For the text-containing cell, return its midpoint in (x, y) coordinate format. 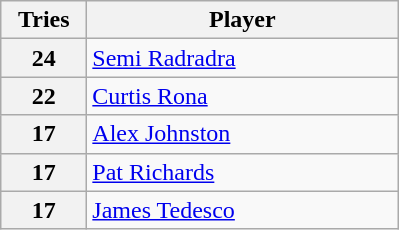
24 (44, 58)
James Tedesco (242, 210)
Pat Richards (242, 172)
Semi Radradra (242, 58)
Alex Johnston (242, 134)
Tries (44, 20)
Player (242, 20)
Curtis Rona (242, 96)
22 (44, 96)
